Return (X, Y) of the center of cell containing provided text 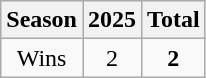
Total (174, 20)
Wins (42, 58)
2025 (112, 20)
Season (42, 20)
